For the text-containing cell, return its midpoint in (X, Y) coordinate format. 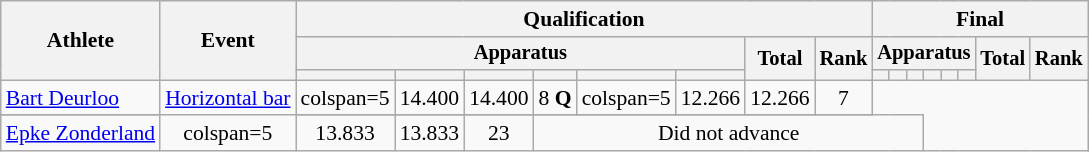
7 (844, 98)
Athlete (80, 40)
23 (498, 134)
Epke Zonderland (80, 134)
Horizontal bar (228, 98)
Bart Deurloo (80, 98)
Qualification (584, 19)
Event (228, 40)
Did not advance (729, 134)
8 Q (556, 98)
Final (980, 19)
